Extract the (X, Y) coordinate from the center of the cell holding the provided text.  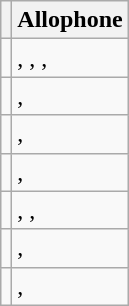
, , (70, 210)
Allophone (70, 20)
, , , (70, 58)
